Identify which cell holds the provided text, then report its (x, y) central coordinate. 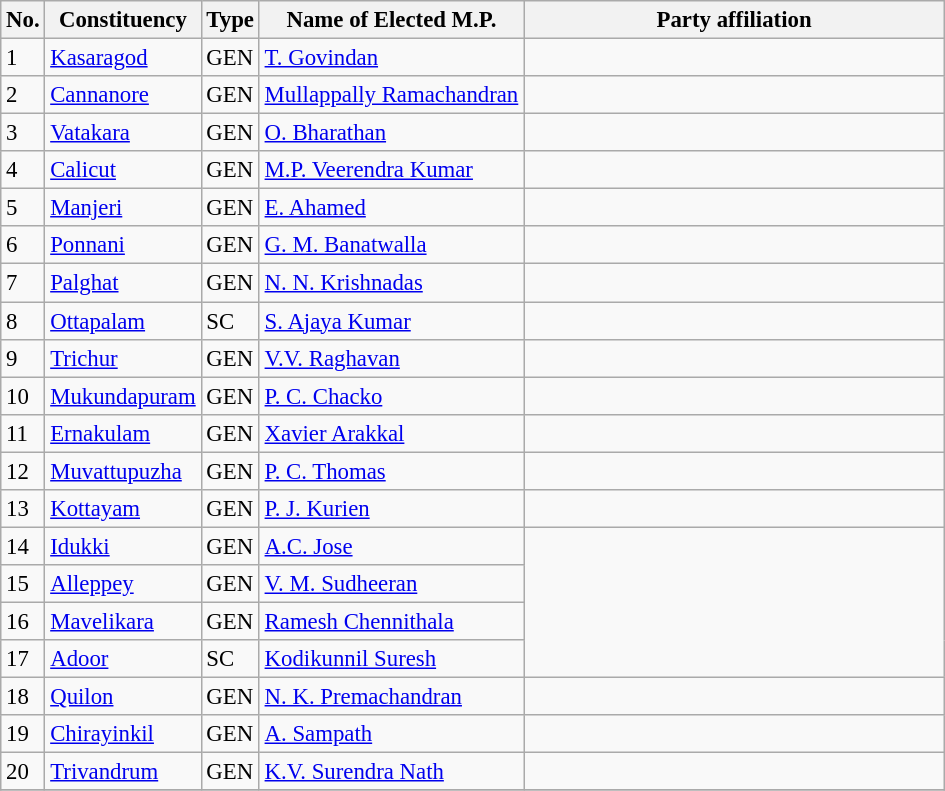
N. K. Premachandran (391, 697)
15 (23, 584)
Adoor (123, 659)
T. Govindan (391, 58)
17 (23, 659)
Manjeri (123, 208)
S. Ajaya Kumar (391, 321)
13 (23, 509)
Name of Elected M.P. (391, 20)
Mullappally Ramachandran (391, 95)
Quilon (123, 697)
Cannanore (123, 95)
Calicut (123, 170)
Trichur (123, 358)
E. Ahamed (391, 208)
Mavelikara (123, 621)
Chirayinkil (123, 734)
Ottapalam (123, 321)
No. (23, 20)
K.V. Surendra Nath (391, 772)
Mukundapuram (123, 396)
V.V. Raghavan (391, 358)
M.P. Veerendra Kumar (391, 170)
10 (23, 396)
Idukki (123, 546)
5 (23, 208)
Alleppey (123, 584)
P. C. Thomas (391, 471)
Ernakulam (123, 433)
V. M. Sudheeran (391, 584)
12 (23, 471)
N. N. Krishnadas (391, 283)
Party affiliation (734, 20)
7 (23, 283)
19 (23, 734)
4 (23, 170)
Xavier Arakkal (391, 433)
2 (23, 95)
Palghat (123, 283)
14 (23, 546)
Constituency (123, 20)
Kasaragod (123, 58)
P. C. Chacko (391, 396)
A. Sampath (391, 734)
A.C. Jose (391, 546)
18 (23, 697)
9 (23, 358)
P. J. Kurien (391, 509)
20 (23, 772)
G. M. Banatwalla (391, 245)
8 (23, 321)
1 (23, 58)
6 (23, 245)
Ponnani (123, 245)
Type (230, 20)
11 (23, 433)
Trivandrum (123, 772)
16 (23, 621)
Kottayam (123, 509)
Ramesh Chennithala (391, 621)
Kodikunnil Suresh (391, 659)
Vatakara (123, 133)
O. Bharathan (391, 133)
Muvattupuzha (123, 471)
3 (23, 133)
